Determine the [X, Y] coordinate at the center of the cell enclosing the given text.  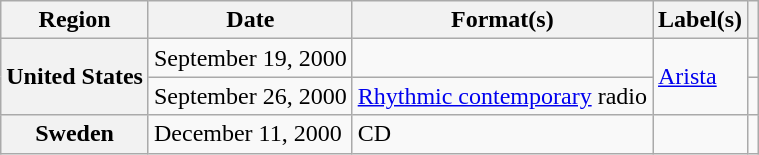
Region [75, 20]
CD [502, 134]
Date [250, 20]
Sweden [75, 134]
December 11, 2000 [250, 134]
September 19, 2000 [250, 58]
September 26, 2000 [250, 96]
Format(s) [502, 20]
Label(s) [700, 20]
Rhythmic contemporary radio [502, 96]
United States [75, 77]
Arista [700, 77]
